Determine the (x, y) coordinate at the center of the cell enclosing the given text.  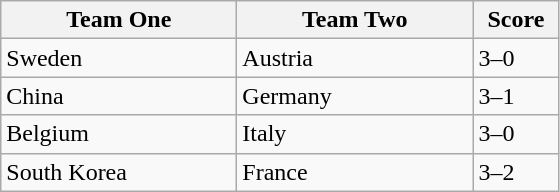
France (355, 172)
Team Two (355, 20)
Austria (355, 58)
3–1 (516, 96)
Italy (355, 134)
Sweden (119, 58)
Team One (119, 20)
South Korea (119, 172)
Belgium (119, 134)
China (119, 96)
Germany (355, 96)
Score (516, 20)
3–2 (516, 172)
